Capture the cell that displays the provided text and extract its [X, Y] central coordinate. 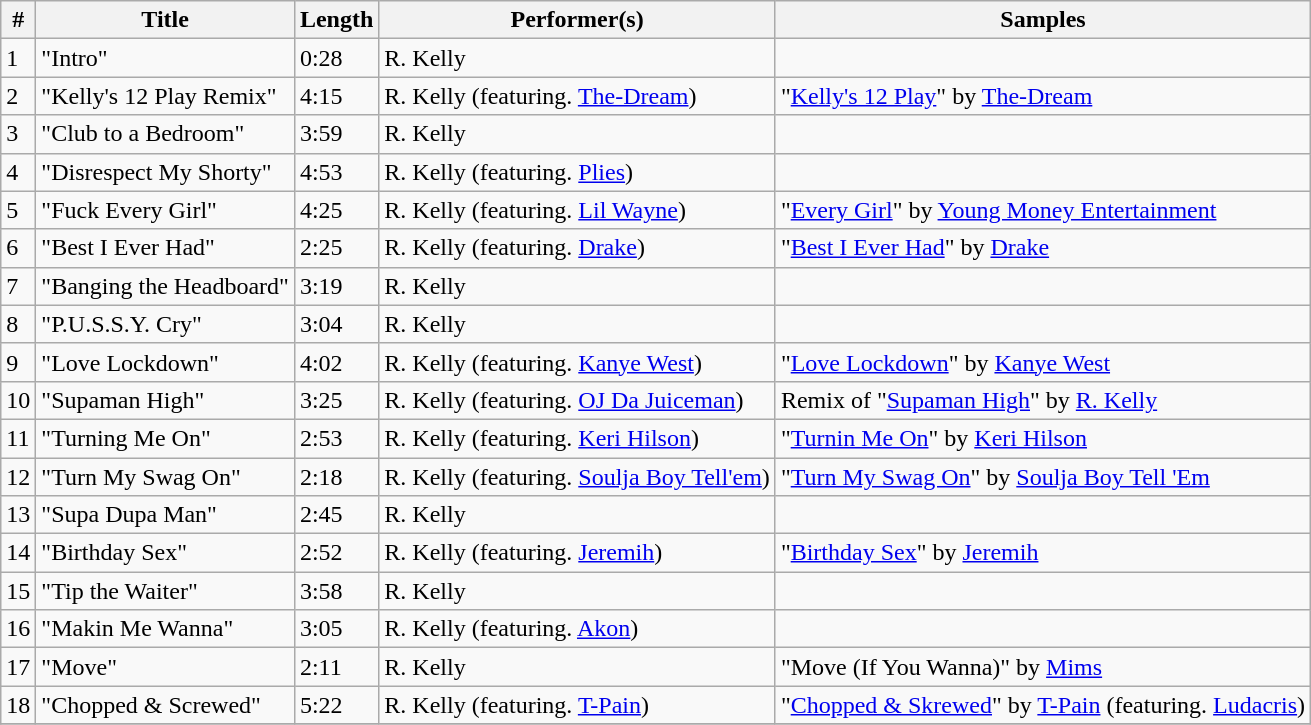
"Supa Dupa Man" [166, 515]
4:25 [336, 210]
2 [18, 96]
"Move (If You Wanna)" by Mims [1042, 667]
5:22 [336, 705]
"Turning Me On" [166, 438]
Title [166, 20]
"Best I Ever Had" by Drake [1042, 248]
"Love Lockdown" by Kanye West [1042, 362]
Length [336, 20]
2:18 [336, 477]
R. Kelly (featuring. Lil Wayne) [578, 210]
2:11 [336, 667]
"Every Girl" by Young Money Entertainment [1042, 210]
17 [18, 667]
R. Kelly (featuring. The-Dream) [578, 96]
3:04 [336, 324]
4 [18, 172]
"Love Lockdown" [166, 362]
5 [18, 210]
# [18, 20]
3:05 [336, 629]
R. Kelly (featuring. Soulja Boy Tell'em) [578, 477]
4:15 [336, 96]
"Tip the Waiter" [166, 591]
0:28 [336, 58]
Samples [1042, 20]
R. Kelly (featuring. Plies) [578, 172]
"Birthday Sex" [166, 553]
11 [18, 438]
"Makin Me Wanna" [166, 629]
"Chopped & Skrewed" by T-Pain (featuring. Ludacris) [1042, 705]
2:25 [336, 248]
4:53 [336, 172]
3:58 [336, 591]
"Kelly's 12 Play Remix" [166, 96]
"Turn My Swag On" [166, 477]
"Intro" [166, 58]
2:53 [336, 438]
18 [18, 705]
R. Kelly (featuring. Kanye West) [578, 362]
16 [18, 629]
"Best I Ever Had" [166, 248]
R. Kelly (featuring. Jeremih) [578, 553]
15 [18, 591]
8 [18, 324]
3:19 [336, 286]
10 [18, 400]
3:59 [336, 134]
12 [18, 477]
Performer(s) [578, 20]
13 [18, 515]
"Disrespect My Shorty" [166, 172]
R. Kelly (featuring. Akon) [578, 629]
R. Kelly (featuring. T-Pain) [578, 705]
Remix of "Supaman High" by R. Kelly [1042, 400]
3:25 [336, 400]
"Chopped & Screwed" [166, 705]
"P.U.S.S.Y. Cry" [166, 324]
9 [18, 362]
R. Kelly (featuring. Keri Hilson) [578, 438]
"Supaman High" [166, 400]
R. Kelly (featuring. Drake) [578, 248]
1 [18, 58]
"Banging the Headboard" [166, 286]
6 [18, 248]
"Turnin Me On" by Keri Hilson [1042, 438]
2:45 [336, 515]
3 [18, 134]
"Fuck Every Girl" [166, 210]
"Birthday Sex" by Jeremih [1042, 553]
R. Kelly (featuring. OJ Da Juiceman) [578, 400]
"Kelly's 12 Play" by The-Dream [1042, 96]
7 [18, 286]
4:02 [336, 362]
"Club to a Bedroom" [166, 134]
14 [18, 553]
2:52 [336, 553]
"Turn My Swag On" by Soulja Boy Tell 'Em [1042, 477]
"Move" [166, 667]
